Scan for the cell matching the given text and deliver its [X, Y] coordinate at center. 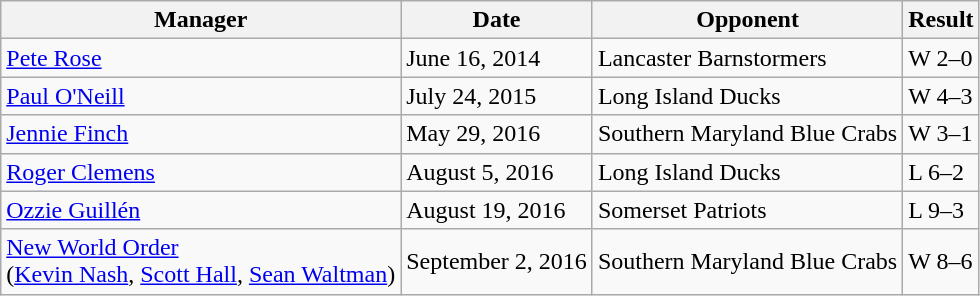
Opponent [747, 20]
June 16, 2014 [497, 58]
Paul O'Neill [201, 96]
July 24, 2015 [497, 96]
Lancaster Barnstormers [747, 58]
Ozzie Guillén [201, 210]
Somerset Patriots [747, 210]
L 9–3 [941, 210]
New World Order(Kevin Nash, Scott Hall, Sean Waltman) [201, 262]
Jennie Finch [201, 134]
W 8–6 [941, 262]
August 19, 2016 [497, 210]
Result [941, 20]
August 5, 2016 [497, 172]
L 6–2 [941, 172]
May 29, 2016 [497, 134]
Manager [201, 20]
Pete Rose [201, 58]
W 2–0 [941, 58]
Roger Clemens [201, 172]
September 2, 2016 [497, 262]
W 4–3 [941, 96]
Date [497, 20]
W 3–1 [941, 134]
